Find where the given text appears and provide that cell's center as [X, Y] coordinate. 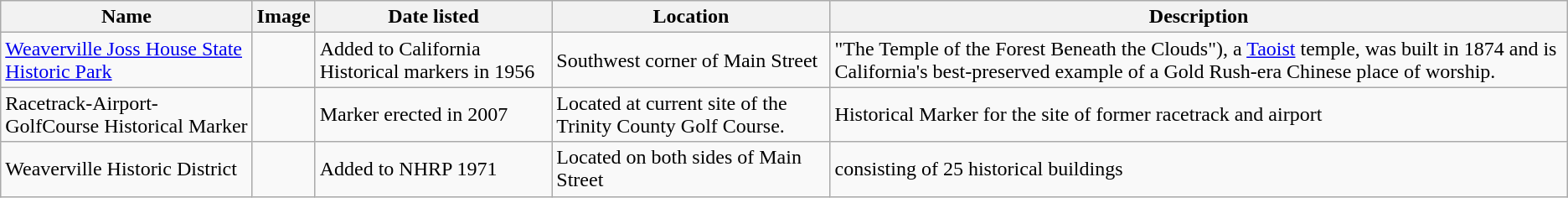
consisting of 25 historical buildings [1199, 169]
Southwest corner of Main Street [691, 60]
Historical Marker for the site of former racetrack and airport [1199, 114]
Location [691, 17]
Description [1199, 17]
Added to California Historical markers in 1956 [434, 60]
Image [283, 17]
Name [126, 17]
Weaverville Joss House State Historic Park [126, 60]
Weaverville Historic District [126, 169]
Marker erected in 2007 [434, 114]
Date listed [434, 17]
Added to NHRP 1971 [434, 169]
Located at current site of the Trinity County Golf Course. [691, 114]
Located on both sides of Main Street [691, 169]
Racetrack-Airport-GolfCourse Historical Marker [126, 114]
